Extract the [X, Y] coordinate from the center of the cell holding the provided text.  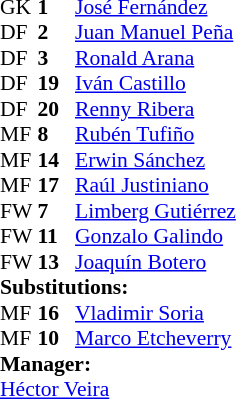
10 [57, 339]
Ronald Arana [156, 58]
Limberg Gutiérrez [156, 211]
Renny Ribera [156, 109]
Joaquín Botero [156, 262]
19 [57, 83]
Substitutions: [118, 287]
Juan Manuel Peña [156, 33]
Marco Etcheverry [156, 339]
2 [57, 33]
7 [57, 211]
8 [57, 135]
Gonzalo Galindo [156, 237]
Rubén Tufiño [156, 135]
Vladimir Soria [156, 313]
Iván Castillo [156, 83]
20 [57, 109]
13 [57, 262]
16 [57, 313]
Manager: [118, 364]
3 [57, 58]
Raúl Justiniano [156, 185]
Erwin Sánchez [156, 160]
17 [57, 185]
11 [57, 237]
14 [57, 160]
